Detect which cell encompasses the target text, then output its [X, Y] center coordinate. 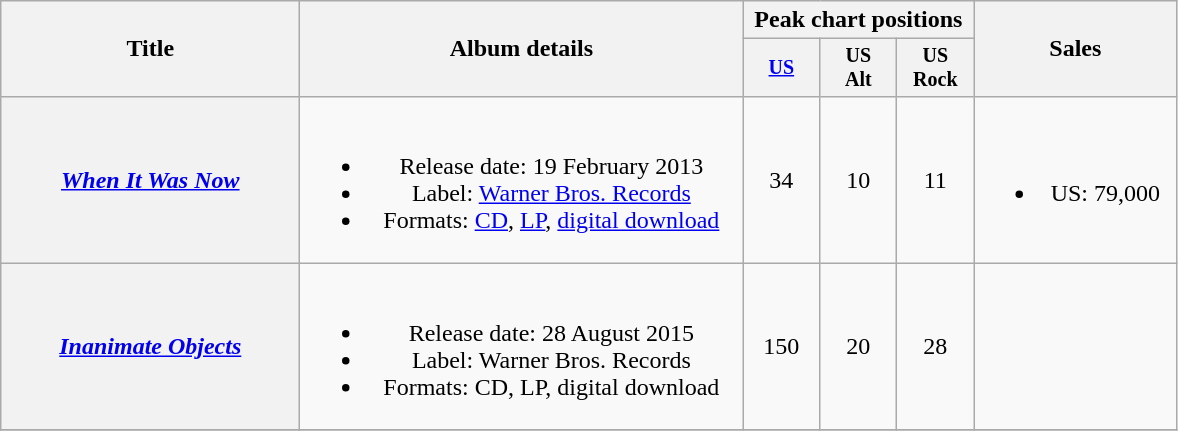
USRock [936, 68]
Release date: 19 February 2013Label: Warner Bros. RecordsFormats: CD, LP, digital download [522, 180]
Album details [522, 49]
11 [936, 180]
150 [782, 346]
20 [858, 346]
USAlt [858, 68]
US: 79,000 [1076, 180]
Peak chart positions [858, 20]
US [782, 68]
When It Was Now [150, 180]
Title [150, 49]
Release date: 28 August 2015Label: Warner Bros. RecordsFormats: CD, LP, digital download [522, 346]
34 [782, 180]
28 [936, 346]
10 [858, 180]
Sales [1076, 49]
Inanimate Objects [150, 346]
